Scan for the cell matching the given text and deliver its [X, Y] coordinate at center. 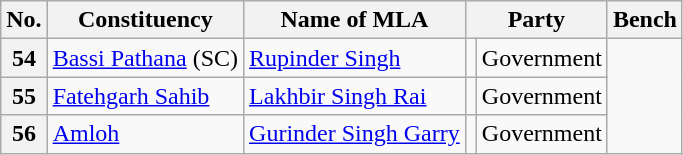
Fatehgarh Sahib [145, 96]
55 [24, 96]
Name of MLA [355, 20]
Bassi Pathana (SC) [145, 58]
56 [24, 134]
Constituency [145, 20]
Lakhbir Singh Rai [355, 96]
Amloh [145, 134]
54 [24, 58]
Party [536, 20]
Gurinder Singh Garry [355, 134]
No. [24, 20]
Rupinder Singh [355, 58]
Bench [644, 20]
